For the text-containing cell, return its midpoint in (x, y) coordinate format. 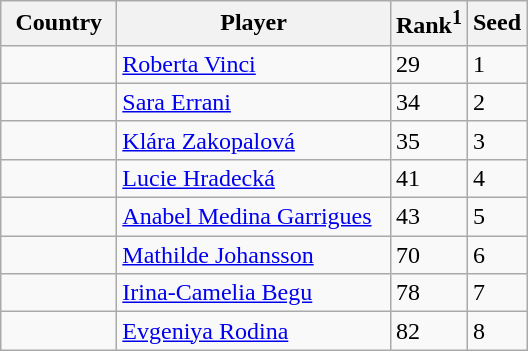
Rank1 (428, 24)
70 (428, 255)
Sara Errani (254, 102)
Klára Zakopalová (254, 140)
7 (496, 293)
41 (428, 178)
5 (496, 217)
Mathilde Johansson (254, 255)
Roberta Vinci (254, 64)
2 (496, 102)
Anabel Medina Garrigues (254, 217)
43 (428, 217)
Seed (496, 24)
34 (428, 102)
3 (496, 140)
Player (254, 24)
Country (59, 24)
82 (428, 331)
Evgeniya Rodina (254, 331)
6 (496, 255)
29 (428, 64)
8 (496, 331)
Lucie Hradecká (254, 178)
78 (428, 293)
1 (496, 64)
4 (496, 178)
35 (428, 140)
Irina-Camelia Begu (254, 293)
